Identify which cell holds the provided text, then report its [x, y] central coordinate. 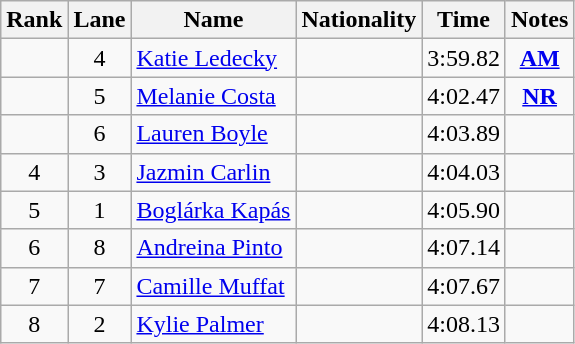
Name [214, 20]
1 [100, 210]
Rank [34, 20]
4:07.14 [464, 248]
Nationality [359, 20]
Camille Muffat [214, 286]
Notes [539, 20]
Time [464, 20]
4:05.90 [464, 210]
4:08.13 [464, 324]
4:07.67 [464, 286]
Melanie Costa [214, 96]
Kylie Palmer [214, 324]
4:04.03 [464, 172]
AM [539, 58]
3:59.82 [464, 58]
4:02.47 [464, 96]
2 [100, 324]
Andreina Pinto [214, 248]
Lauren Boyle [214, 134]
Katie Ledecky [214, 58]
Boglárka Kapás [214, 210]
NR [539, 96]
3 [100, 172]
4:03.89 [464, 134]
Jazmin Carlin [214, 172]
Lane [100, 20]
